Return (x, y) of the center of cell containing provided text 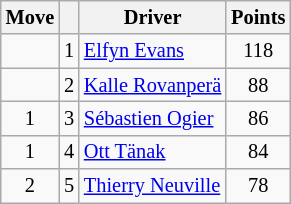
Kalle Rovanperä (152, 85)
Driver (152, 17)
Ott Tänak (152, 152)
Elfyn Evans (152, 51)
4 (69, 152)
118 (258, 51)
Thierry Neuville (152, 186)
Move (30, 17)
88 (258, 85)
78 (258, 186)
5 (69, 186)
3 (69, 118)
Points (258, 17)
86 (258, 118)
84 (258, 152)
Sébastien Ogier (152, 118)
